Return the [X, Y] coordinate for the center point of the cell that contains the specified text.  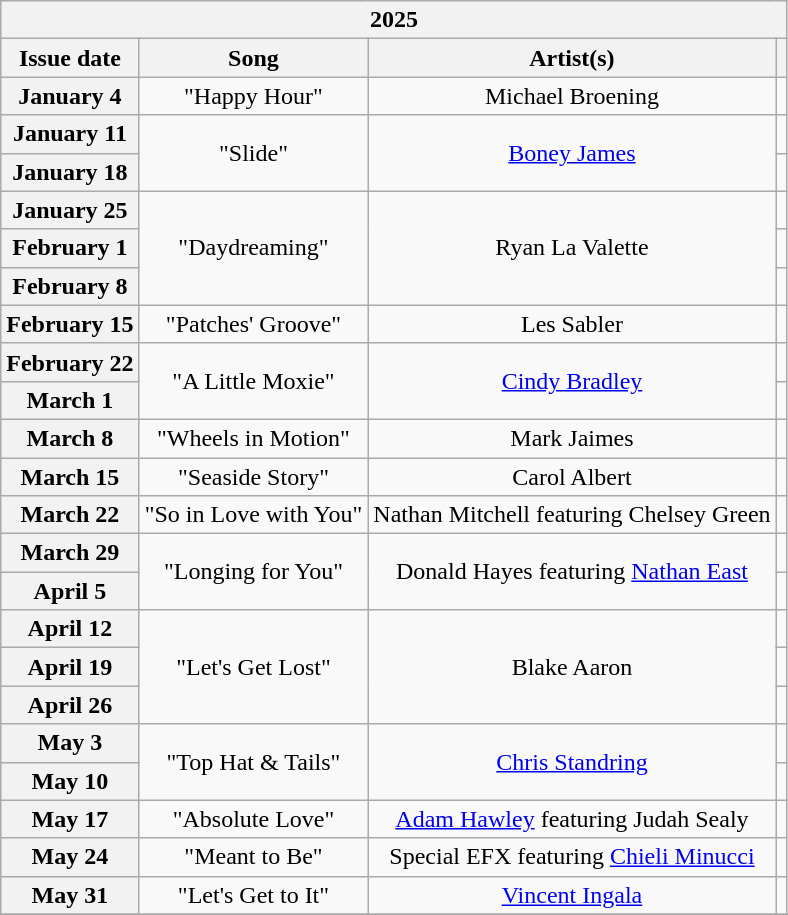
Michael Broening [572, 96]
Artist(s) [572, 58]
Nathan Mitchell featuring Chelsey Green [572, 515]
March 1 [70, 400]
Vincent Ingala [572, 895]
Ryan La Valette [572, 248]
"Absolute Love" [254, 819]
March 15 [70, 477]
January 4 [70, 96]
Carol Albert [572, 477]
"Daydreaming" [254, 248]
"A Little Moxie" [254, 381]
Issue date [70, 58]
Adam Hawley featuring Judah Sealy [572, 819]
Les Sabler [572, 324]
May 10 [70, 781]
April 26 [70, 705]
February 22 [70, 362]
April 5 [70, 591]
Cindy Bradley [572, 381]
May 17 [70, 819]
"Meant to Be" [254, 857]
Chris Standring [572, 762]
February 8 [70, 286]
May 31 [70, 895]
Boney James [572, 153]
"Patches' Groove" [254, 324]
March 22 [70, 515]
January 18 [70, 172]
Special EFX featuring Chieli Minucci [572, 857]
May 3 [70, 743]
Blake Aaron [572, 667]
"Seaside Story" [254, 477]
"Top Hat & Tails" [254, 762]
"Wheels in Motion" [254, 438]
February 1 [70, 248]
"Happy Hour" [254, 96]
"Let's Get to It" [254, 895]
February 15 [70, 324]
Mark Jaimes [572, 438]
"So in Love with You" [254, 515]
May 24 [70, 857]
April 12 [70, 629]
2025 [394, 20]
"Let's Get Lost" [254, 667]
January 25 [70, 210]
January 11 [70, 134]
Donald Hayes featuring Nathan East [572, 572]
March 8 [70, 438]
April 19 [70, 667]
Song [254, 58]
"Longing for You" [254, 572]
March 29 [70, 553]
"Slide" [254, 153]
